Provide the (X, Y) coordinate of the cell's center where the given text is located.  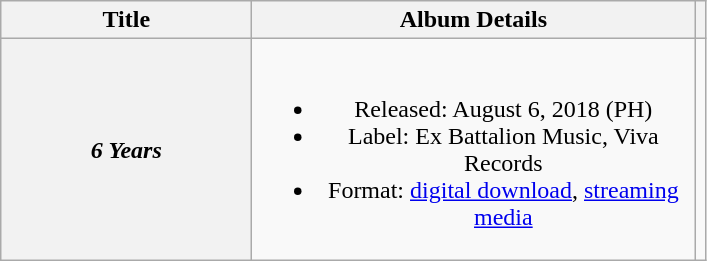
Album Details (474, 20)
Title (126, 20)
Released: August 6, 2018 (PH)Label: Ex Battalion Music, Viva RecordsFormat: digital download, streaming media (474, 150)
6 Years (126, 150)
